Detect which cell encompasses the target text, then output its (X, Y) center coordinate. 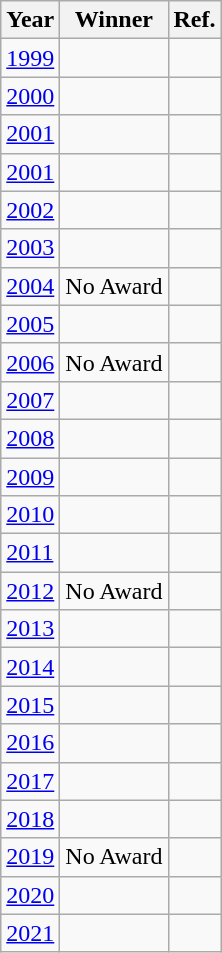
2005 (30, 324)
2011 (30, 553)
2010 (30, 515)
2014 (30, 667)
2013 (30, 629)
2004 (30, 286)
2019 (30, 857)
2020 (30, 895)
2012 (30, 591)
2002 (30, 210)
2021 (30, 933)
Winner (114, 20)
Ref. (194, 20)
2015 (30, 705)
2000 (30, 96)
2008 (30, 438)
2018 (30, 819)
Year (30, 20)
2017 (30, 781)
2007 (30, 400)
1999 (30, 58)
2006 (30, 362)
2009 (30, 477)
2003 (30, 248)
2016 (30, 743)
